Determine the [x, y] coordinate at the center of the cell enclosing the given text.  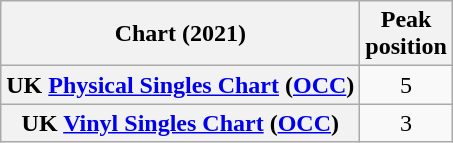
3 [406, 123]
UK Vinyl Singles Chart (OCC) [180, 123]
Peakposition [406, 34]
5 [406, 85]
Chart (2021) [180, 34]
UK Physical Singles Chart (OCC) [180, 85]
